Detect which cell encompasses the target text, then output its (X, Y) center coordinate. 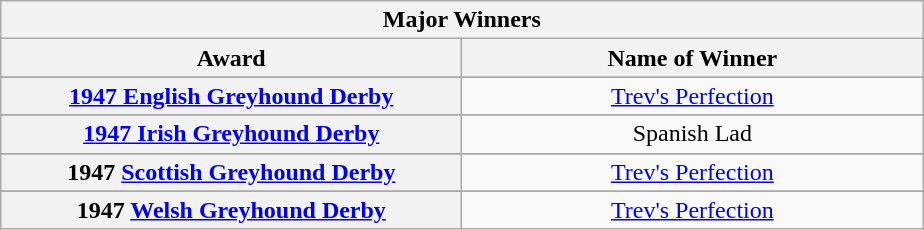
Major Winners (462, 20)
1947 Scottish Greyhound Derby (232, 172)
Spanish Lad (692, 134)
1947 Welsh Greyhound Derby (232, 210)
Name of Winner (692, 58)
Award (232, 58)
1947 English Greyhound Derby (232, 96)
1947 Irish Greyhound Derby (232, 134)
